Output the [X, Y] coordinate of the center of the cell containing the given text.  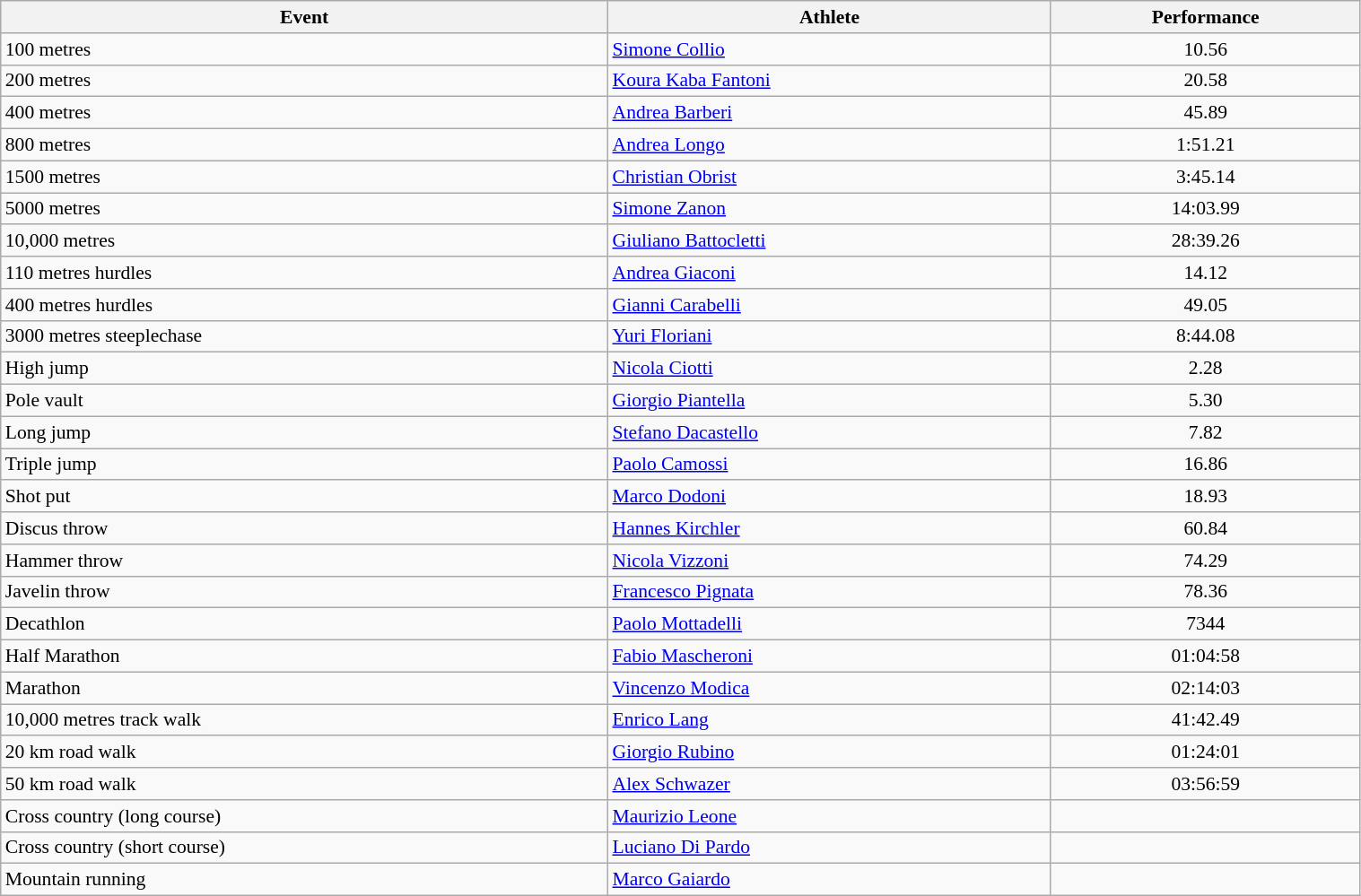
8:44.08 [1206, 336]
2.28 [1206, 369]
Andrea Longo [829, 145]
14.12 [1206, 273]
Paolo Camossi [829, 465]
01:04:58 [1206, 657]
41:42.49 [1206, 720]
18.93 [1206, 497]
Vincenzo Modica [829, 688]
Hammer throw [305, 561]
03:56:59 [1206, 784]
28:39.26 [1206, 241]
Gianni Carabelli [829, 305]
110 metres hurdles [305, 273]
Nicola Ciotti [829, 369]
Hannes Kirchler [829, 528]
20 km road walk [305, 752]
Pole vault [305, 401]
Marco Dodoni [829, 497]
Luciano Di Pardo [829, 848]
1:51.21 [1206, 145]
5.30 [1206, 401]
Marathon [305, 688]
Yuri Floriani [829, 336]
400 metres hurdles [305, 305]
Simone Collio [829, 49]
Alex Schwazer [829, 784]
Giorgio Rubino [829, 752]
10,000 metres track walk [305, 720]
Triple jump [305, 465]
7.82 [1206, 432]
Half Marathon [305, 657]
High jump [305, 369]
3:45.14 [1206, 177]
1500 metres [305, 177]
Koura Kaba Fantoni [829, 81]
Long jump [305, 432]
Cross country (short course) [305, 848]
400 metres [305, 113]
3000 metres steeplechase [305, 336]
5000 metres [305, 209]
Event [305, 17]
Maurizio Leone [829, 816]
Performance [1206, 17]
Mountain running [305, 880]
7344 [1206, 624]
10.56 [1206, 49]
10,000 metres [305, 241]
74.29 [1206, 561]
50 km road walk [305, 784]
02:14:03 [1206, 688]
Christian Obrist [829, 177]
01:24:01 [1206, 752]
78.36 [1206, 592]
Giuliano Battocletti [829, 241]
14:03.99 [1206, 209]
200 metres [305, 81]
Enrico Lang [829, 720]
Giorgio Piantella [829, 401]
Andrea Giaconi [829, 273]
49.05 [1206, 305]
16.86 [1206, 465]
Discus throw [305, 528]
Javelin throw [305, 592]
Athlete [829, 17]
Shot put [305, 497]
800 metres [305, 145]
Andrea Barberi [829, 113]
Francesco Pignata [829, 592]
Marco Gaiardo [829, 880]
Stefano Dacastello [829, 432]
Nicola Vizzoni [829, 561]
Fabio Mascheroni [829, 657]
Simone Zanon [829, 209]
60.84 [1206, 528]
Cross country (long course) [305, 816]
45.89 [1206, 113]
Paolo Mottadelli [829, 624]
Decathlon [305, 624]
100 metres [305, 49]
20.58 [1206, 81]
